Determine the (X, Y) coordinate at the center of the cell enclosing the given text.  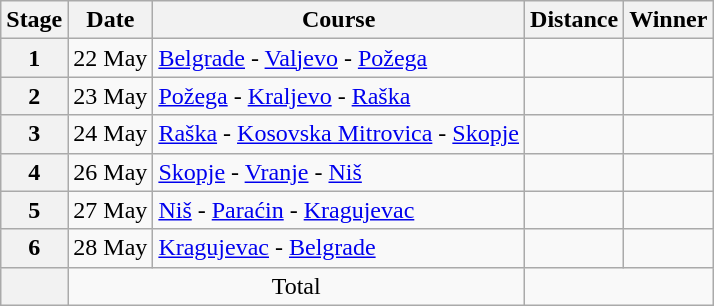
Raška - Kosovska Mitrovica - Skopje (339, 134)
3 (34, 134)
Požega - Kraljevo - Raška (339, 96)
1 (34, 58)
23 May (110, 96)
Belgrade - Valjevo - Požega (339, 58)
Winner (668, 20)
4 (34, 172)
6 (34, 248)
Date (110, 20)
Course (339, 20)
Stage (34, 20)
Kragujevac - Belgrade (339, 248)
2 (34, 96)
Skopje - Vranje - Niš (339, 172)
Niš - Paraćin - Kragujevac (339, 210)
Distance (574, 20)
26 May (110, 172)
27 May (110, 210)
28 May (110, 248)
22 May (110, 58)
5 (34, 210)
Total (296, 286)
24 May (110, 134)
